Provide the (X, Y) coordinate of the cell's center where the given text is located.  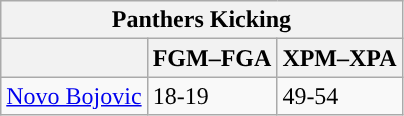
FGM–FGA (212, 58)
Panthers Kicking (202, 20)
49-54 (340, 96)
Novo Bojovic (74, 96)
XPM–XPA (340, 58)
18-19 (212, 96)
